Identify which cell holds the provided text, then report its (X, Y) central coordinate. 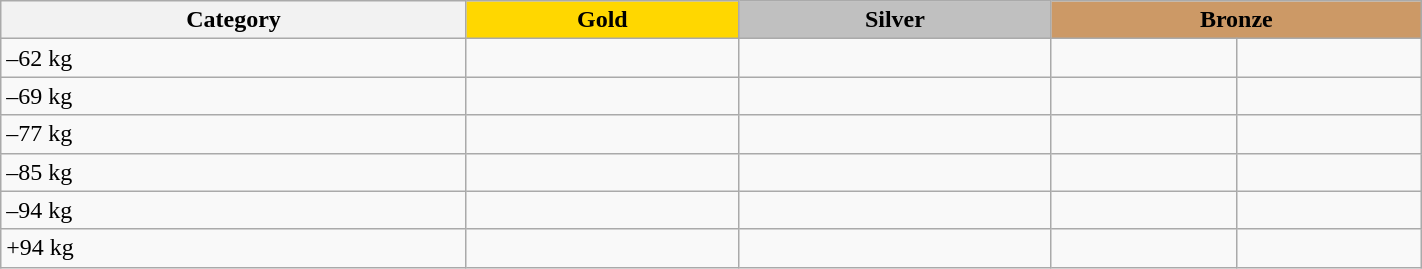
+94 kg (234, 248)
–94 kg (234, 210)
Gold (602, 20)
–85 kg (234, 172)
Silver (894, 20)
–69 kg (234, 96)
Bronze (1236, 20)
–77 kg (234, 134)
Category (234, 20)
–62 kg (234, 58)
